Determine the (x, y) coordinate at the center of the cell enclosing the given text.  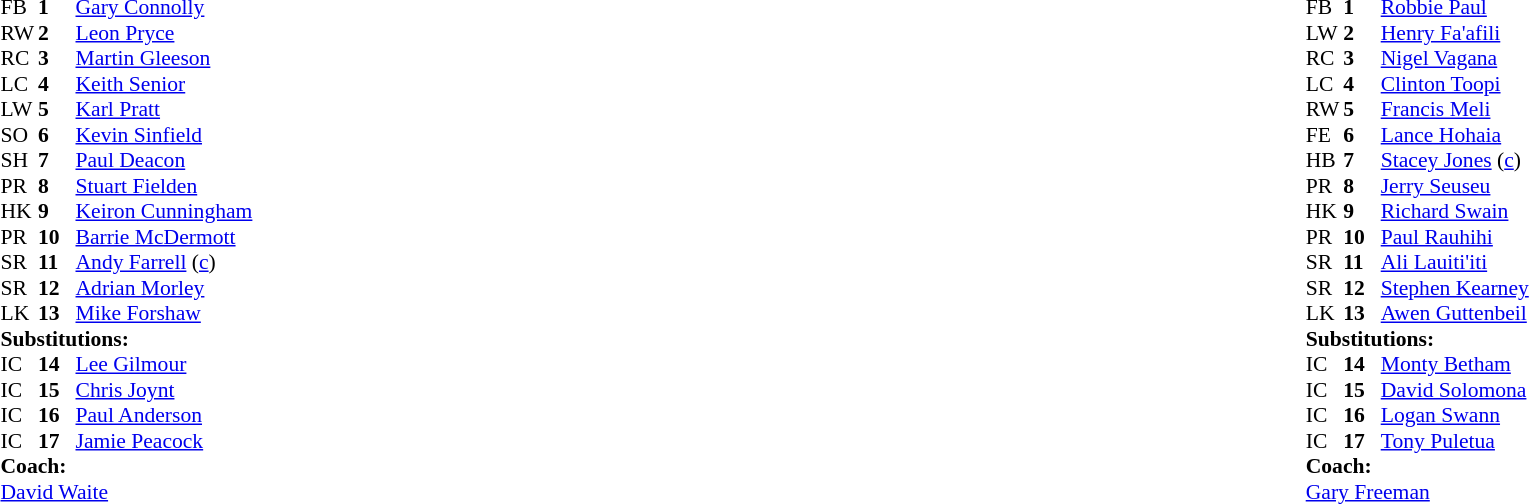
SH (19, 161)
SO (19, 135)
Jerry Seuseu (1455, 186)
Stephen Kearney (1455, 288)
Henry Fa'afili (1455, 33)
Mike Forshaw (164, 313)
FE (1325, 135)
Leon Pryce (164, 33)
Paul Rauhihi (1455, 237)
Jamie Peacock (164, 441)
HB (1325, 161)
Stuart Fielden (164, 186)
Chris Joynt (164, 390)
Keith Senior (164, 84)
Francis Meli (1455, 109)
Martin Gleeson (164, 59)
Barrie McDermott (164, 237)
Monty Betham (1455, 365)
Paul Deacon (164, 161)
David Solomona (1455, 390)
Karl Pratt (164, 109)
Tony Puletua (1455, 441)
Ali Lauiti'iti (1455, 263)
Andy Farrell (c) (164, 263)
Lee Gilmour (164, 365)
Richard Swain (1455, 211)
Paul Anderson (164, 415)
Clinton Toopi (1455, 84)
Awen Guttenbeil (1455, 313)
Logan Swann (1455, 415)
Kevin Sinfield (164, 135)
Stacey Jones (c) (1455, 161)
Keiron Cunningham (164, 211)
Lance Hohaia (1455, 135)
Nigel Vagana (1455, 59)
Adrian Morley (164, 288)
